Pinpoint the cell where the given text exists, returning its [x, y] midpoint coordinate. 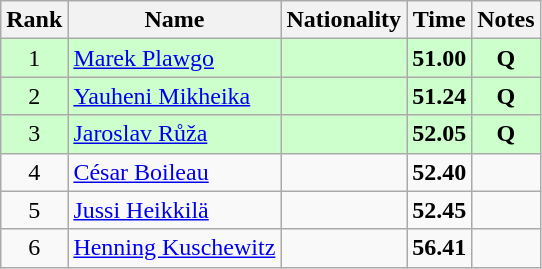
César Boileau [174, 172]
2 [34, 96]
52.45 [440, 210]
51.24 [440, 96]
52.40 [440, 172]
Jaroslav Růža [174, 134]
5 [34, 210]
Time [440, 20]
4 [34, 172]
Jussi Heikkilä [174, 210]
Marek Plawgo [174, 58]
1 [34, 58]
Notes [506, 20]
52.05 [440, 134]
3 [34, 134]
Yauheni Mikheika [174, 96]
6 [34, 248]
56.41 [440, 248]
Henning Kuschewitz [174, 248]
Name [174, 20]
51.00 [440, 58]
Nationality [344, 20]
Rank [34, 20]
